Capture the cell that displays the provided text and extract its [x, y] central coordinate. 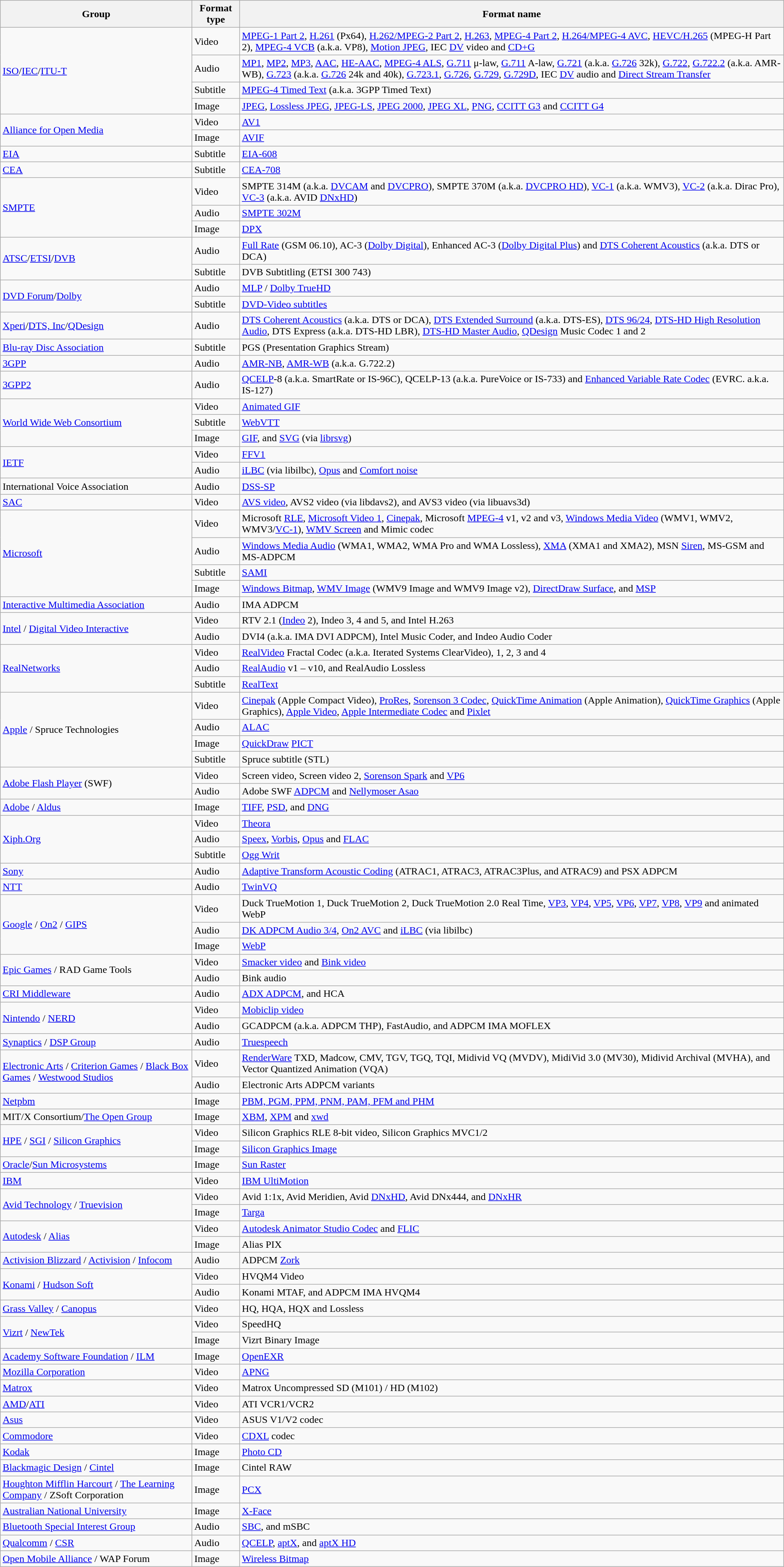
Blackmagic Design / Cintel [96, 1468]
TwinVQ [512, 887]
MLP / Dolby TrueHD [512, 288]
Sun Raster [512, 1165]
Synaptics / DSP Group [96, 1042]
DVB Subtitling (ETSI 300 743) [512, 272]
3GPP [96, 363]
WebP [512, 946]
MPEG-4 Timed Text (a.k.a. 3GPP Timed Text) [512, 90]
Academy Software Foundation / ILM [96, 1356]
International Voice Association [96, 486]
IETF [96, 462]
RealAudio v1 – v10, and RealAudio Lossless [512, 668]
RenderWare TXD, Madcow, CMV, TGV, TGQ, TQI, Midivid VQ (MVDV), MidiVid 3.0 (MV30), Midivid Archival (MVHA), and Vector Quantized Animation (VQA) [512, 1063]
Electronic Arts / Criterion Games / Black Box Games / Westwood Studios [96, 1071]
DVD-Video subtitles [512, 304]
Epic Games / RAD Game Tools [96, 970]
IBM UltiMotion [512, 1181]
HPE / SGI / Silicon Graphics [96, 1141]
Open Mobile Alliance / WAP Forum [96, 1559]
Apple / Spruce Technologies [96, 730]
Format name [512, 14]
Microsoft [96, 553]
DVI4 (a.k.a. IMA DVI ADPCM), Intel Music Coder, and Indeo Audio Coder [512, 636]
JPEG, Lossless JPEG, JPEG-LS, JPEG 2000, JPEG XL, PNG, CCITT G3 and CCITT G4 [512, 106]
GIF, and SVG (via librsvg) [512, 438]
AVIF [512, 138]
TIFF, PSD, and DNG [512, 807]
Wireless Bitmap [512, 1559]
WebVTT [512, 422]
Nintendo / NERD [96, 1018]
CEA [96, 170]
HQ, HQA, HQX and Lossless [512, 1308]
IBM [96, 1181]
PGS (Presentation Graphics Stream) [512, 347]
Format type [216, 14]
PBM, PGM, PPM, PNM, PAM, PFM and PHM [512, 1101]
Screen video, Screen video 2, Sorenson Spark and VP6 [512, 775]
ALAC [512, 727]
SAMI [512, 573]
ASUS V1/V2 codec [512, 1420]
Truespeech [512, 1042]
X-Face [512, 1511]
Autodesk / Alias [96, 1236]
Avid Technology / Truevision [96, 1205]
AVS video, AVS2 video (via libdavs2), and AVS3 video (via libuavs3d) [512, 502]
ATI VCR1/VCR2 [512, 1404]
Commodore [96, 1436]
Microsoft RLE, Microsoft Video 1, Cinepak, Microsoft MPEG-4 v1, v2 and v3, Windows Media Video (WMV1, WMV2, WMV3/VC-1), WMV Screen and Mimic codec [512, 524]
Houghton Mifflin Harcourt / The Learning Company / ZSoft Corporation [96, 1489]
Silicon Graphics RLE 8-bit video, Silicon Graphics MVC1/2 [512, 1133]
Konami MTAF, and ADPCM IMA HVQM4 [512, 1292]
Konami / Hudson Soft [96, 1284]
XBM, XPM and xwd [512, 1117]
OpenEXR [512, 1356]
RealVideo Fractal Codec (a.k.a. Iterated Systems ClearVideo), 1, 2, 3 and 4 [512, 652]
Autodesk Animator Studio Codec and FLIC [512, 1228]
Avid 1:1x, Avid Meridien, Avid DNxHD, Avid DNx444, and DNxHR [512, 1197]
AMR-NB, AMR-WB (a.k.a. G.722.2) [512, 363]
HVQM4 Video [512, 1276]
MIT/X Consortium/The Open Group [96, 1117]
Mobiclip video [512, 1010]
Google / On2 / GIPS [96, 924]
Windows Bitmap, WMV Image (WMV9 Image and WMV9 Image v2), DirectDraw Surface, and MSP [512, 589]
QuickDraw PICT [512, 743]
Cintel RAW [512, 1468]
Xperi/DTS, Inc/QDesign [96, 326]
CRI Middleware [96, 994]
Blu-ray Disc Association [96, 347]
SMPTE 314M (a.k.a. DVCAM and DVCPRO), SMPTE 370M (a.k.a. DVCPRO HD), VC-1 (a.k.a. WMV3), VC-2 (a.k.a. Dirac Pro), VC-3 (a.k.a. AVID DNxHD) [512, 191]
Silicon Graphics Image [512, 1149]
Vizrt / NewTek [96, 1332]
Alias PIX [512, 1244]
Qualcomm / CSR [96, 1543]
DSS-SP [512, 486]
QCELP, aptX, and aptX HD [512, 1543]
Adobe Flash Player (SWF) [96, 783]
ATSC/ETSI/DVB [96, 259]
Asus [96, 1420]
SpeedHQ [512, 1324]
RealText [512, 684]
Group [96, 14]
Sony [96, 871]
Photo CD [512, 1452]
Intel / Digital Video Interactive [96, 628]
Smacker video and Bink video [512, 962]
Targa [512, 1213]
Theora [512, 823]
Electronic Arts ADPCM variants [512, 1085]
SMPTE [96, 207]
IMA ADPCM [512, 605]
AV1 [512, 122]
Australian National University [96, 1511]
Oracle/Sun Microsystems [96, 1165]
Kodak [96, 1452]
Interactive Multimedia Association [96, 605]
CEA-708 [512, 170]
iLBC (via libilbc), Opus and Comfort noise [512, 470]
FFV1 [512, 454]
NTT [96, 887]
AMD/ATI [96, 1404]
Adobe SWF ADPCM and Nellymoser Asao [512, 791]
Animated GIF [512, 406]
Bluetooth Special Interest Group [96, 1527]
Xiph.Org [96, 839]
SBC, and mSBC [512, 1527]
ADPCM Zork [512, 1260]
EIA-608 [512, 154]
ISO/IEC/ITU-T [96, 71]
GCADPCM (a.k.a. ADPCM THP), FastAudio, and ADPCM IMA MOFLEX [512, 1026]
QCELP-8 (a.k.a. SmartRate or IS-96C), QCELP-13 (a.k.a. PureVoice or IS-733) and Enhanced Variable Rate Codec (EVRC. a.k.a. IS-127) [512, 385]
DPX [512, 229]
RealNetworks [96, 668]
PCX [512, 1489]
3GPP2 [96, 385]
Duck TrueMotion 1, Duck TrueMotion 2, Duck TrueMotion 2.0 Real Time, VP3, VP4, VP5, VP6, VP7, VP8, VP9 and animated WebP [512, 908]
Matrox [96, 1388]
APNG [512, 1372]
EIA [96, 154]
Vizrt Binary Image [512, 1340]
ADX ADPCM, and HCA [512, 994]
Ogg Writ [512, 855]
Windows Media Audio (WMA1, WMA2, WMA Pro and WMA Lossless), XMA (XMA1 and XMA2), MSN Siren, MS-GSM and MS-ADPCM [512, 551]
CDXL codec [512, 1436]
Adaptive Transform Acoustic Coding (ATRAC1, ATRAC3, ATRAC3Plus, and ATRAC9) and PSX ADPCM [512, 871]
Speex, Vorbis, Opus and FLAC [512, 839]
Bink audio [512, 978]
SAC [96, 502]
RTV 2.1 (Indeo 2), Indeo 3, 4 and 5, and Intel H.263 [512, 621]
SMPTE 302M [512, 213]
Grass Valley / Canopus [96, 1308]
DVD Forum/Dolby [96, 296]
Matrox Uncompressed SD (M101) / HD (M102) [512, 1388]
DK ADPCM Audio 3/4, On2 AVC and iLBC (via libilbc) [512, 930]
World Wide Web Consortium [96, 422]
Adobe / Aldus [96, 807]
Spruce subtitle (STL) [512, 759]
Netpbm [96, 1101]
Activision Blizzard / Activision / Infocom [96, 1260]
Mozilla Corporation [96, 1372]
Alliance for Open Media [96, 130]
Full Rate (GSM 06.10), AC-3 (Dolby Digital), Enhanced AC-3 (Dolby Digital Plus) and DTS Coherent Acoustics (a.k.a. DTS or DCA) [512, 251]
